Pinpoint the cell where the given text exists, returning its [X, Y] midpoint coordinate. 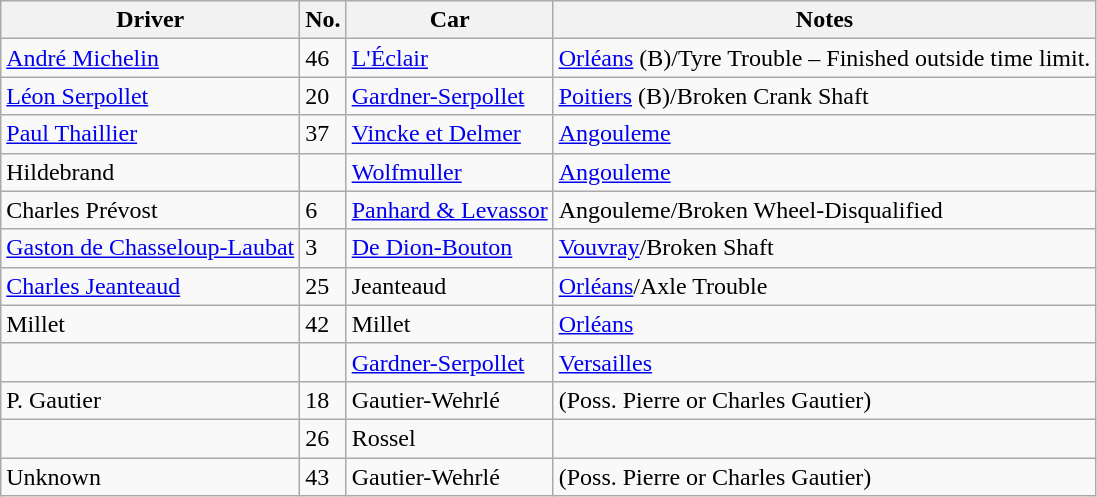
Orléans/Axle Trouble [824, 286]
L'Éclair [450, 58]
Charles Prévost [150, 210]
46 [323, 58]
18 [323, 400]
Orléans [824, 324]
Notes [824, 20]
Gaston de Chasseloup-Laubat [150, 248]
Léon Serpollet [150, 96]
Angouleme/Broken Wheel-Disqualified [824, 210]
Charles Jeanteaud [150, 286]
42 [323, 324]
Orléans (B)/Tyre Trouble – Finished outside time limit. [824, 58]
Vouvray/Broken Shaft [824, 248]
P. Gautier [150, 400]
Paul Thaillier [150, 134]
3 [323, 248]
André Michelin [150, 58]
20 [323, 96]
Wolfmuller [450, 172]
Driver [150, 20]
Unknown [150, 477]
Rossel [450, 438]
No. [323, 20]
43 [323, 477]
Vincke et Delmer [450, 134]
Versailles [824, 362]
26 [323, 438]
Panhard & Levassor [450, 210]
Hildebrand [150, 172]
Car [450, 20]
6 [323, 210]
De Dion-Bouton [450, 248]
37 [323, 134]
Poitiers (B)/Broken Crank Shaft [824, 96]
Jeanteaud [450, 286]
25 [323, 286]
